Find where the given text appears and provide that cell's center as [X, Y] coordinate. 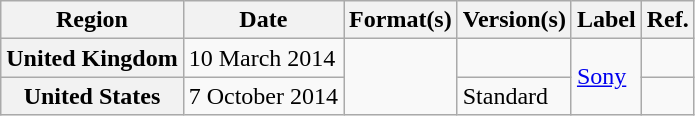
Version(s) [514, 20]
7 October 2014 [263, 96]
Region [92, 20]
Date [263, 20]
Label [606, 20]
Sony [606, 77]
Ref. [668, 20]
United States [92, 96]
United Kingdom [92, 58]
Format(s) [401, 20]
10 March 2014 [263, 58]
Standard [514, 96]
